Output the [x, y] coordinate of the center of the cell containing the given text.  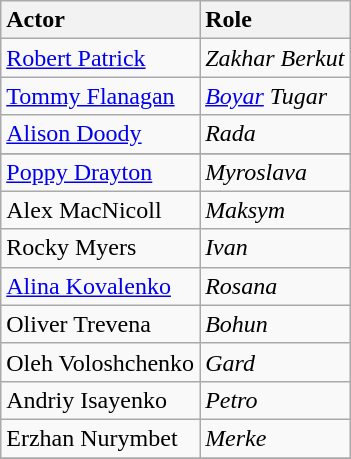
Ivan [275, 248]
Oleh Voloshchenko [100, 362]
Alex MacNicoll [100, 210]
Robert Patrick [100, 58]
Rocky Myers [100, 248]
Oliver Trevena [100, 324]
Myroslava [275, 172]
Erzhan Nurymbet [100, 438]
Rosana [275, 286]
Gard [275, 362]
Rada [275, 134]
Actor [100, 20]
Alison Doody [100, 134]
Merke [275, 438]
Boyar Tugar [275, 96]
Andriy Isayenko [100, 400]
Alina Kovalenko [100, 286]
Maksym [275, 210]
Zakhar Berkut [275, 58]
Poppy Drayton [100, 172]
Tommy Flanagan [100, 96]
Role [275, 20]
Bohun [275, 324]
Petro [275, 400]
